Determine the [X, Y] coordinate at the center of the cell enclosing the given text.  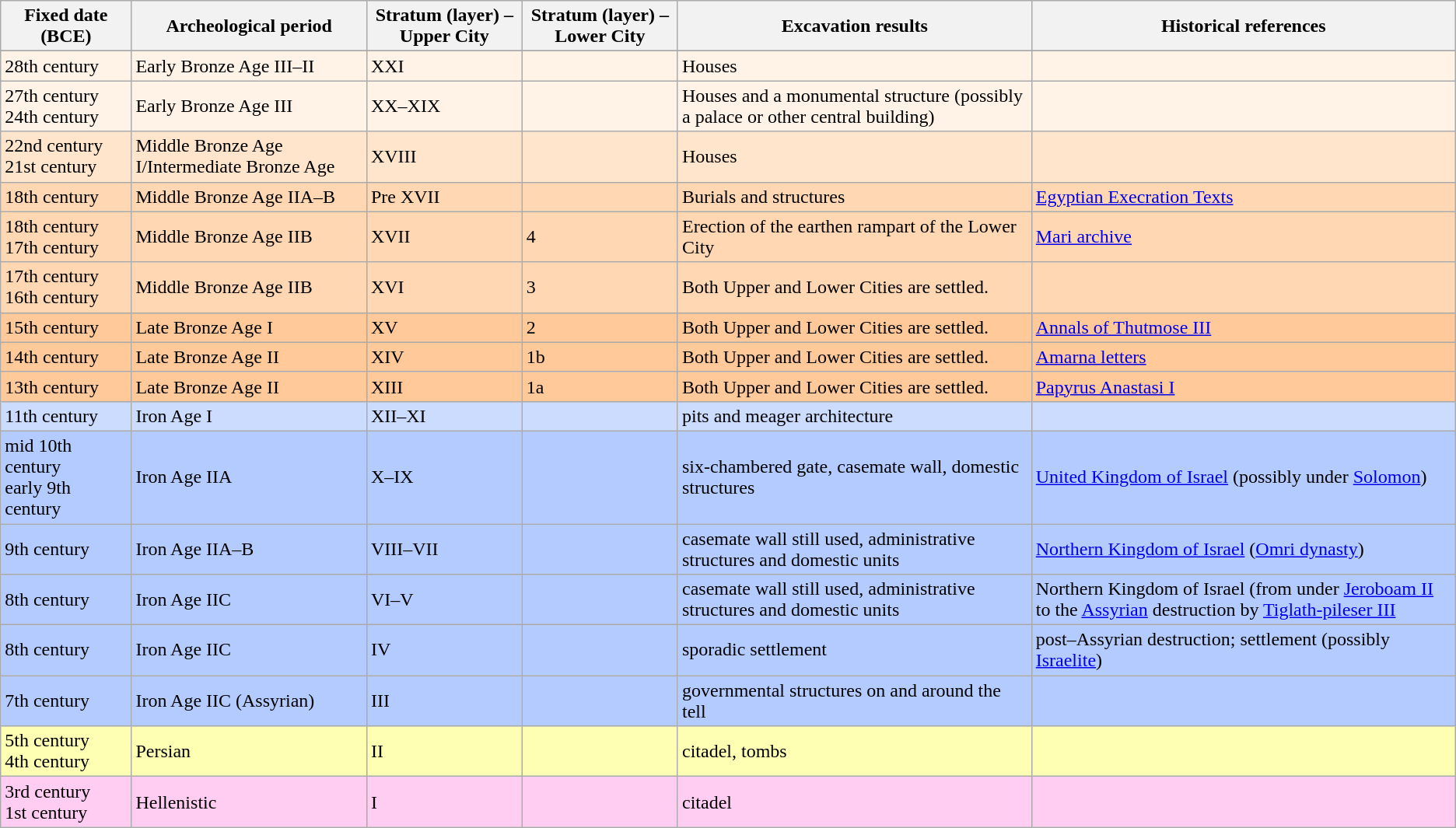
VIII–VII [444, 549]
Early Bronze Age III [249, 106]
18th century [66, 197]
Iron Age IIA–B [249, 549]
XIV [444, 357]
XII–XI [444, 416]
Archeological period [249, 26]
9th century [66, 549]
IV [444, 650]
Middle Bronze Age IIA–B [249, 197]
14th century [66, 357]
7th century [66, 701]
XVIII [444, 157]
governmental structures on and around the tell [854, 701]
Stratum (layer) – Upper City [444, 26]
Northern Kingdom of Israel (Omri dynasty) [1243, 549]
5th century 4th century [66, 751]
XX–XIX [444, 106]
Amarna letters [1243, 357]
Papyrus Anastasi I [1243, 386]
Middle Bronze Age I/Intermediate Bronze Age [249, 157]
1a [600, 386]
4 [600, 236]
Excavation results [854, 26]
I [444, 802]
X–IX [444, 477]
XIII [444, 386]
United Kingdom of Israel (possibly under Solomon) [1243, 477]
Late Bronze Age I [249, 327]
11th century [66, 416]
Annals of Thutmose III [1243, 327]
XVI [444, 288]
3rd century 1st century [66, 802]
Burials and structures [854, 197]
pits and meager architecture [854, 416]
13th century [66, 386]
post–Assyrian destruction; settlement (possibly Israelite) [1243, 650]
Historical references [1243, 26]
17th century 16th century [66, 288]
III [444, 701]
15th century [66, 327]
27th century 24th century [66, 106]
Iron Age IIA [249, 477]
XXI [444, 66]
II [444, 751]
Northern Kingdom of Israel (from under Jeroboam II to the Assyrian destruction by Tiglath-pileser III [1243, 600]
citadel [854, 802]
28th century [66, 66]
Persian [249, 751]
Early Bronze Age III–II [249, 66]
2 [600, 327]
sporadic settlement [854, 650]
22nd century 21st century [66, 157]
XV [444, 327]
Iron Age I [249, 416]
Iron Age IIC (Assyrian) [249, 701]
1b [600, 357]
Erection of the earthen rampart of the Lower City [854, 236]
six-chambered gate, casemate wall, domestic structures [854, 477]
3 [600, 288]
18th century 17th century [66, 236]
Fixed date (BCE) [66, 26]
Stratum (layer) – Lower City [600, 26]
Pre XVII [444, 197]
VI–V [444, 600]
Egyptian Execration Texts [1243, 197]
XVII [444, 236]
citadel, tombs [854, 751]
Mari archive [1243, 236]
mid 10th century early 9th century [66, 477]
Hellenistic [249, 802]
Houses and a monumental structure (possibly a palace or other central building) [854, 106]
